Scan for the cell matching the given text and deliver its (x, y) coordinate at center. 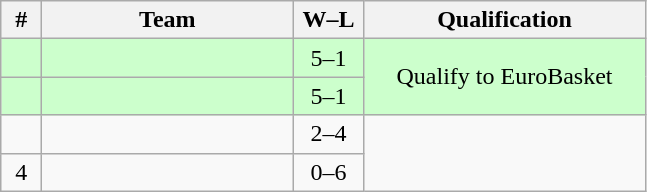
Qualify to EuroBasket (504, 77)
# (22, 20)
W–L (328, 20)
0–6 (328, 172)
2–4 (328, 134)
4 (22, 172)
Qualification (504, 20)
Team (168, 20)
